Extract the (X, Y) coordinate from the center of the cell holding the provided text.  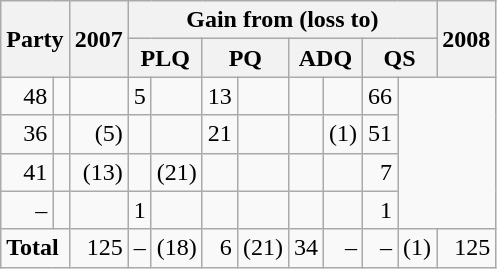
(13) (98, 172)
(18) (176, 248)
2008 (466, 39)
34 (306, 248)
PQ (245, 58)
2007 (98, 39)
13 (220, 96)
6 (220, 248)
(5) (98, 134)
PLQ (165, 58)
41 (27, 172)
5 (140, 96)
Total (35, 248)
51 (380, 134)
21 (220, 134)
36 (27, 134)
ADQ (325, 58)
Gain from (loss to) (282, 20)
QS (400, 58)
Party (35, 39)
7 (380, 172)
66 (380, 96)
48 (27, 96)
